Provide the (X, Y) coordinate of the cell's center where the given text is located.  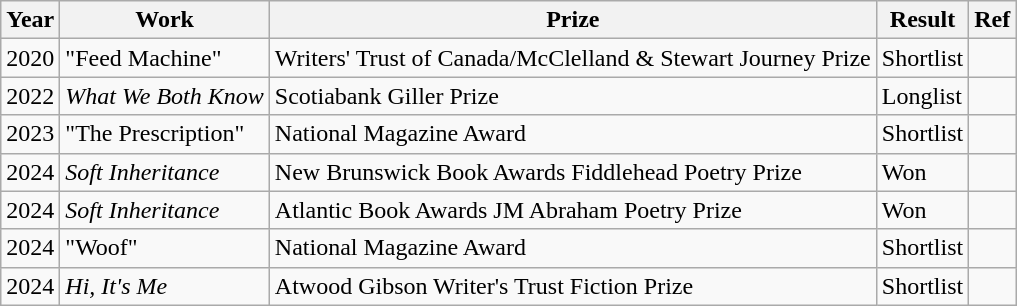
Atwood Gibson Writer's Trust Fiction Prize (572, 286)
"Feed Machine" (165, 58)
Hi, It's Me (165, 286)
Year (30, 20)
Writers' Trust of Canada/McClelland & Stewart Journey Prize (572, 58)
Result (922, 20)
2022 (30, 96)
2020 (30, 58)
What We Both Know (165, 96)
Ref (992, 20)
Atlantic Book Awards JM Abraham Poetry Prize (572, 210)
Scotiabank Giller Prize (572, 96)
New Brunswick Book Awards Fiddlehead Poetry Prize (572, 172)
Prize (572, 20)
2023 (30, 134)
Longlist (922, 96)
Work (165, 20)
"Woof" (165, 248)
"The Prescription" (165, 134)
